Find where the given text appears and provide that cell's center as [x, y] coordinate. 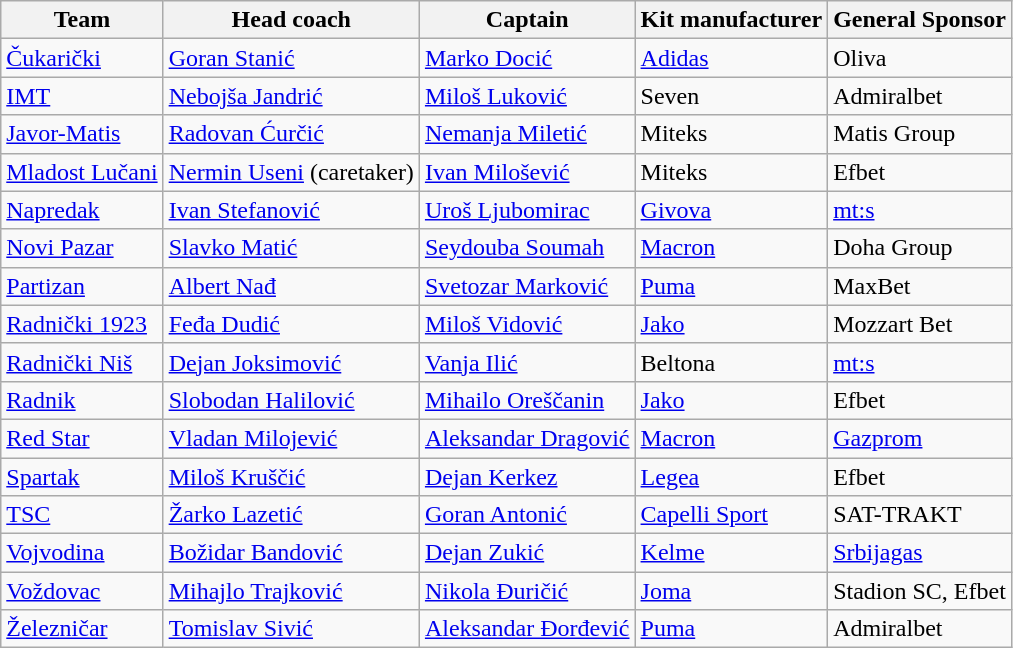
Mihailo Oreščanin [527, 400]
Slobodan Halilović [291, 400]
Napredak [82, 210]
Seven [732, 96]
Čukarički [82, 58]
Nermin Useni (caretaker) [291, 172]
Aleksandar Đorđević [527, 629]
Team [82, 20]
Spartak [82, 477]
Doha Group [920, 248]
Miloš Vidović [527, 324]
Legea [732, 477]
Mozzart Bet [920, 324]
Miloš Kruščić [291, 477]
Oliva [920, 58]
General Sponsor [920, 20]
Vanja Ilić [527, 362]
Matis Group [920, 134]
Radovan Ćurčić [291, 134]
Kit manufacturer [732, 20]
Capelli Sport [732, 515]
Gazprom [920, 438]
Nikola Đuričić [527, 591]
Nemanja Miletić [527, 134]
Feđa Dudić [291, 324]
Givova [732, 210]
Vladan Milojević [291, 438]
Srbijagas [920, 553]
Nebojša Jandrić [291, 96]
MaxBet [920, 286]
Slavko Matić [291, 248]
Svetozar Marković [527, 286]
Dejan Zukić [527, 553]
Kelme [732, 553]
Vojvodina [82, 553]
Seydouba Soumah [527, 248]
Joma [732, 591]
Stadion SC, Efbet [920, 591]
Javor-Matis [82, 134]
Captain [527, 20]
Božidar Bandović [291, 553]
Ivan Milošević [527, 172]
Radnički Niš [82, 362]
TSC [82, 515]
Mihajlo Trajković [291, 591]
Žarko Lazetić [291, 515]
Novi Pazar [82, 248]
Železničar [82, 629]
Radnički 1923 [82, 324]
Dejan Joksimović [291, 362]
Goran Stanić [291, 58]
IMT [82, 96]
Ivan Stefanović [291, 210]
Voždovac [82, 591]
Mladost Lučani [82, 172]
Red Star [82, 438]
Uroš Ljubomirac [527, 210]
Goran Antonić [527, 515]
Miloš Luković [527, 96]
Adidas [732, 58]
Albert Nađ [291, 286]
Partizan [82, 286]
Dejan Kerkez [527, 477]
Marko Docić [527, 58]
SAT-TRAKT [920, 515]
Tomislav Sivić [291, 629]
Radnik [82, 400]
Head coach [291, 20]
Beltona [732, 362]
Aleksandar Dragović [527, 438]
